Scan for the cell matching the given text and deliver its (X, Y) coordinate at center. 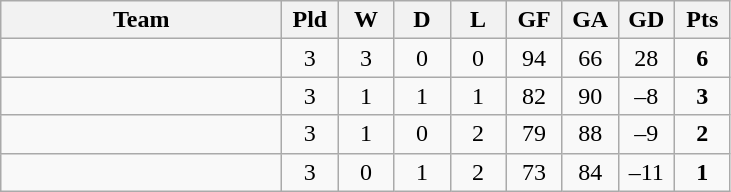
–11 (646, 172)
94 (534, 58)
GD (646, 20)
Pld (310, 20)
W (366, 20)
D (422, 20)
88 (590, 134)
GF (534, 20)
73 (534, 172)
82 (534, 96)
Team (142, 20)
28 (646, 58)
–8 (646, 96)
Pts (702, 20)
66 (590, 58)
GA (590, 20)
6 (702, 58)
L (478, 20)
90 (590, 96)
79 (534, 134)
84 (590, 172)
–9 (646, 134)
